Provide the [x, y] coordinate of the cell's center where the given text is located.  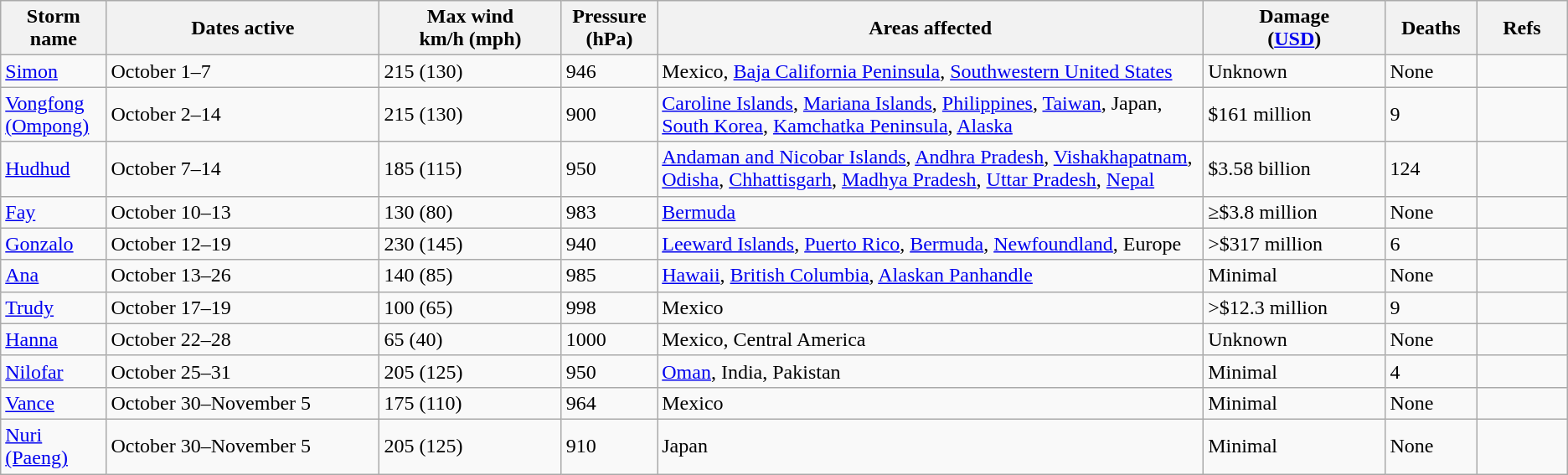
Oman, India, Pakistan [931, 371]
985 [610, 276]
October 22–28 [243, 339]
Max windkm/h (mph) [471, 28]
100 (65) [471, 307]
230 (145) [471, 244]
65 (40) [471, 339]
964 [610, 403]
October 2–14 [243, 114]
940 [610, 244]
Vongfong (Ompong) [54, 114]
983 [610, 212]
Deaths [1431, 28]
6 [1431, 244]
185 (115) [471, 169]
Mexico, Baja California Peninsula, Southwestern United States [931, 71]
Nuri (Paeng) [54, 446]
Bermuda [931, 212]
1000 [610, 339]
Areas affected [931, 28]
October 7–14 [243, 169]
≥$3.8 million [1295, 212]
910 [610, 446]
Ana [54, 276]
October 10–13 [243, 212]
October 12–19 [243, 244]
Pressure(hPa) [610, 28]
Japan [931, 446]
Trudy [54, 307]
Vance [54, 403]
Gonzalo [54, 244]
Hawaii, British Columbia, Alaskan Panhandle [931, 276]
Nilofar [54, 371]
175 (110) [471, 403]
Andaman and Nicobar Islands, Andhra Pradesh, Vishakhapatnam, Odisha, Chhattisgarh, Madhya Pradesh, Uttar Pradesh, Nepal [931, 169]
>$12.3 million [1295, 307]
Hudhud [54, 169]
October 17–19 [243, 307]
140 (85) [471, 276]
Hanna [54, 339]
Refs [1523, 28]
Damage(USD) [1295, 28]
Fay [54, 212]
Caroline Islands, Mariana Islands, Philippines, Taiwan, Japan, South Korea, Kamchatka Peninsula, Alaska [931, 114]
Storm name [54, 28]
130 (80) [471, 212]
$161 million [1295, 114]
4 [1431, 371]
October 1–7 [243, 71]
946 [610, 71]
>$317 million [1295, 244]
Mexico, Central America [931, 339]
998 [610, 307]
124 [1431, 169]
Simon [54, 71]
Dates active [243, 28]
900 [610, 114]
$3.58 billion [1295, 169]
Leeward Islands, Puerto Rico, Bermuda, Newfoundland, Europe [931, 244]
October 13–26 [243, 276]
October 25–31 [243, 371]
